Locate the cell with the specified text and output its [x, y] center coordinate. 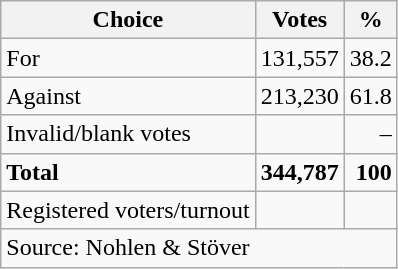
Choice [128, 20]
213,230 [300, 96]
100 [370, 172]
Source: Nohlen & Stöver [199, 248]
Total [128, 172]
% [370, 20]
61.8 [370, 96]
Against [128, 96]
38.2 [370, 58]
344,787 [300, 172]
Registered voters/turnout [128, 210]
131,557 [300, 58]
For [128, 58]
– [370, 134]
Votes [300, 20]
Invalid/blank votes [128, 134]
